Search for the cell housing the specified text and yield its (x, y) center coordinate. 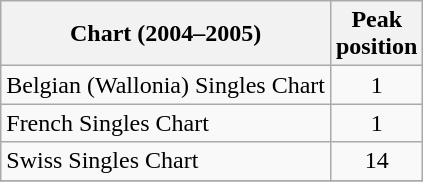
French Singles Chart (166, 123)
14 (376, 161)
Belgian (Wallonia) Singles Chart (166, 85)
Chart (2004–2005) (166, 34)
Peakposition (376, 34)
Swiss Singles Chart (166, 161)
